Capture the cell that displays the provided text and extract its [x, y] central coordinate. 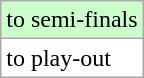
to play-out [72, 58]
to semi-finals [72, 20]
